Identify which cell holds the provided text, then report its (x, y) central coordinate. 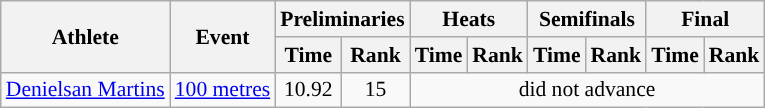
100 metres (222, 90)
Event (222, 36)
did not advance (588, 90)
Athlete (86, 36)
Semifinals (587, 19)
15 (375, 90)
Final (705, 19)
10.92 (308, 90)
Preliminaries (342, 19)
Heats (469, 19)
Denielsan Martins (86, 90)
